Return the (X, Y) coordinate for the center point of the cell that contains the specified text.  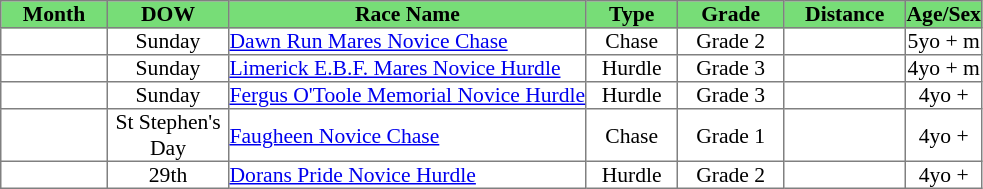
Fergus O'Toole Memorial Novice Hurdle (408, 96)
Month (54, 14)
Age/Sex (943, 14)
Type (632, 14)
29th (168, 174)
Distance (845, 14)
5yo + m (943, 42)
DOW (168, 14)
4yo + m (943, 68)
St Stephen's Day (168, 135)
Faugheen Novice Chase (408, 135)
Dawn Run Mares Novice Chase (408, 42)
Grade 1 (730, 135)
Race Name (408, 14)
Dorans Pride Novice Hurdle (408, 174)
Limerick E.B.F. Mares Novice Hurdle (408, 68)
Grade (730, 14)
